For the text-containing cell, return its midpoint in [X, Y] coordinate format. 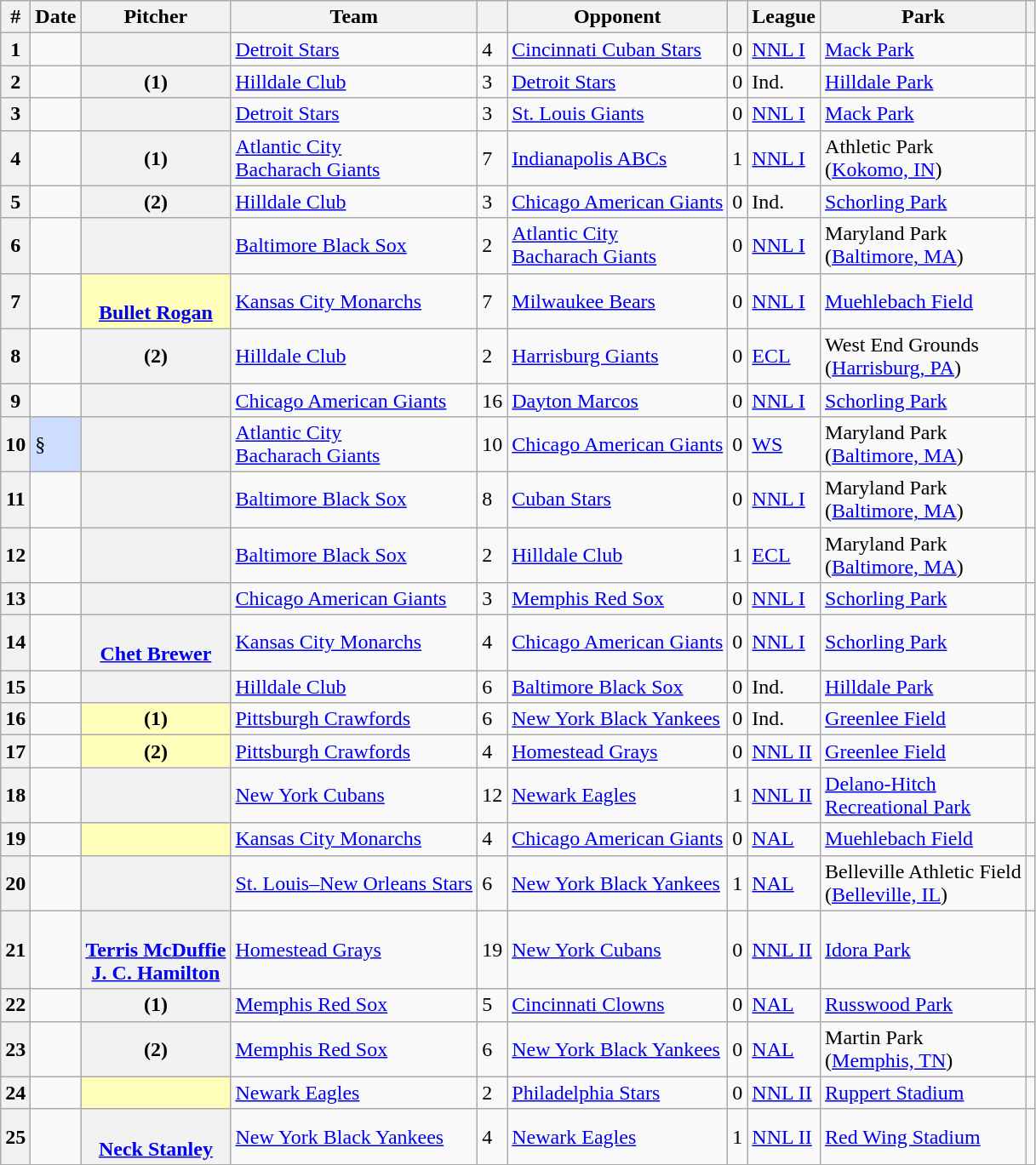
Team [354, 17]
25 [15, 1137]
21 [15, 950]
Philadelphia Stars [618, 1093]
Ruppert Stadium [924, 1093]
Martin Park(Memphis, TN) [924, 1048]
Athletic Park(Kokomo, IN) [924, 158]
Opponent [618, 17]
League [784, 17]
Delano-HitchRecreational Park [924, 795]
Dayton Marcos [618, 400]
13 [15, 599]
15 [15, 687]
22 [15, 1005]
20 [15, 883]
Terris McDuffie J. C. Hamilton [156, 950]
Bullet Rogan [156, 301]
West End Grounds(Harrisburg, PA) [924, 356]
Cincinnati Cuban Stars [618, 49]
WS [784, 444]
Belleville Athletic Field(Belleville, IL) [924, 883]
Red Wing Stadium [924, 1137]
Park [924, 17]
Milwaukee Bears [618, 301]
Indianapolis ABCs [618, 158]
§ [56, 444]
24 [15, 1093]
23 [15, 1048]
Cincinnati Clowns [618, 1005]
St. Louis Giants [618, 114]
11 [15, 499]
Date [56, 17]
Pitcher [156, 17]
9 [15, 400]
Neck Stanley [156, 1137]
Harrisburg Giants [618, 356]
Cuban Stars [618, 499]
Chet Brewer [156, 643]
Russwood Park [924, 1005]
18 [15, 795]
St. Louis–New Orleans Stars [354, 883]
Idora Park [924, 950]
# [15, 17]
17 [15, 751]
14 [15, 643]
